Scan for the cell matching the given text and deliver its (x, y) coordinate at center. 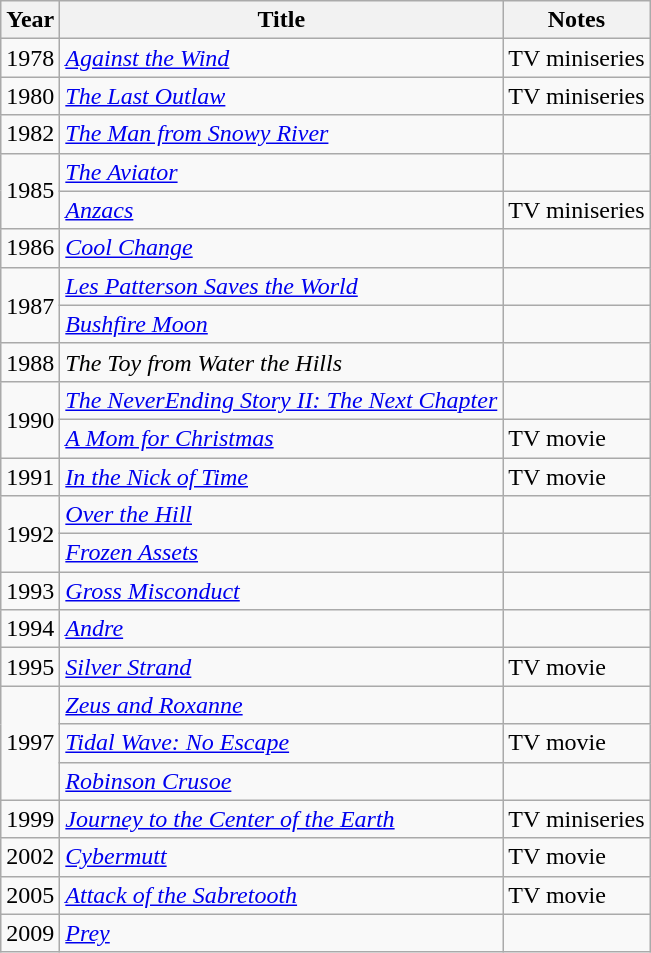
The Toy from Water the Hills (282, 362)
Andre (282, 629)
Attack of the Sabretooth (282, 895)
Against the Wind (282, 58)
Journey to the Center of the Earth (282, 819)
2002 (30, 857)
1980 (30, 96)
1982 (30, 134)
Cool Change (282, 248)
Les Patterson Saves the World (282, 286)
1992 (30, 534)
Frozen Assets (282, 553)
Bushfire Moon (282, 324)
2009 (30, 933)
Robinson Crusoe (282, 781)
1991 (30, 477)
Anzacs (282, 210)
1978 (30, 58)
1987 (30, 305)
The Last Outlaw (282, 96)
1993 (30, 591)
Tidal Wave: No Escape (282, 743)
1999 (30, 819)
Zeus and Roxanne (282, 705)
1990 (30, 419)
2005 (30, 895)
Silver Strand (282, 667)
Over the Hill (282, 515)
Title (282, 20)
The NeverEnding Story II: The Next Chapter (282, 400)
A Mom for Christmas (282, 438)
1985 (30, 191)
1988 (30, 362)
1994 (30, 629)
Cybermutt (282, 857)
Year (30, 20)
The Aviator (282, 172)
Gross Misconduct (282, 591)
Prey (282, 933)
1995 (30, 667)
Notes (576, 20)
In the Nick of Time (282, 477)
The Man from Snowy River (282, 134)
1986 (30, 248)
1997 (30, 743)
